Capture the cell that displays the provided text and extract its (X, Y) central coordinate. 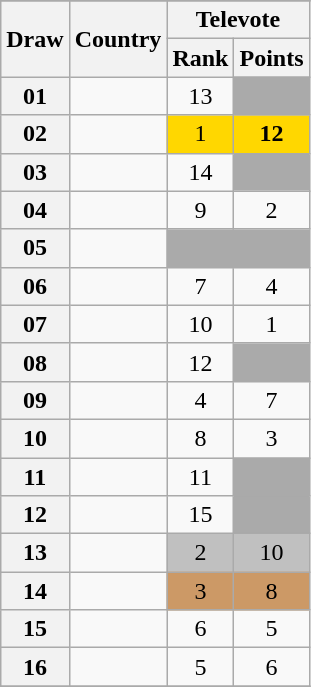
16 (35, 667)
09 (35, 400)
05 (35, 248)
06 (35, 286)
04 (35, 210)
Televote (238, 20)
07 (35, 324)
Country (118, 39)
Points (272, 58)
Draw (35, 39)
Rank (200, 58)
01 (35, 96)
03 (35, 172)
9 (200, 210)
02 (35, 134)
08 (35, 362)
